Find where the given text appears and provide that cell's center as [X, Y] coordinate. 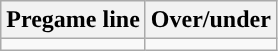
Pregame line [74, 20]
Over/under [210, 20]
